Identify which cell holds the provided text, then report its (x, y) central coordinate. 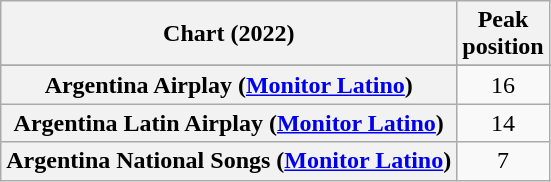
14 (503, 123)
Argentina Latin Airplay (Monitor Latino) (229, 123)
Argentina Airplay (Monitor Latino) (229, 85)
Argentina National Songs (Monitor Latino) (229, 161)
Peak position (503, 34)
16 (503, 85)
7 (503, 161)
Chart (2022) (229, 34)
